Identify which cell holds the provided text, then report its (x, y) central coordinate. 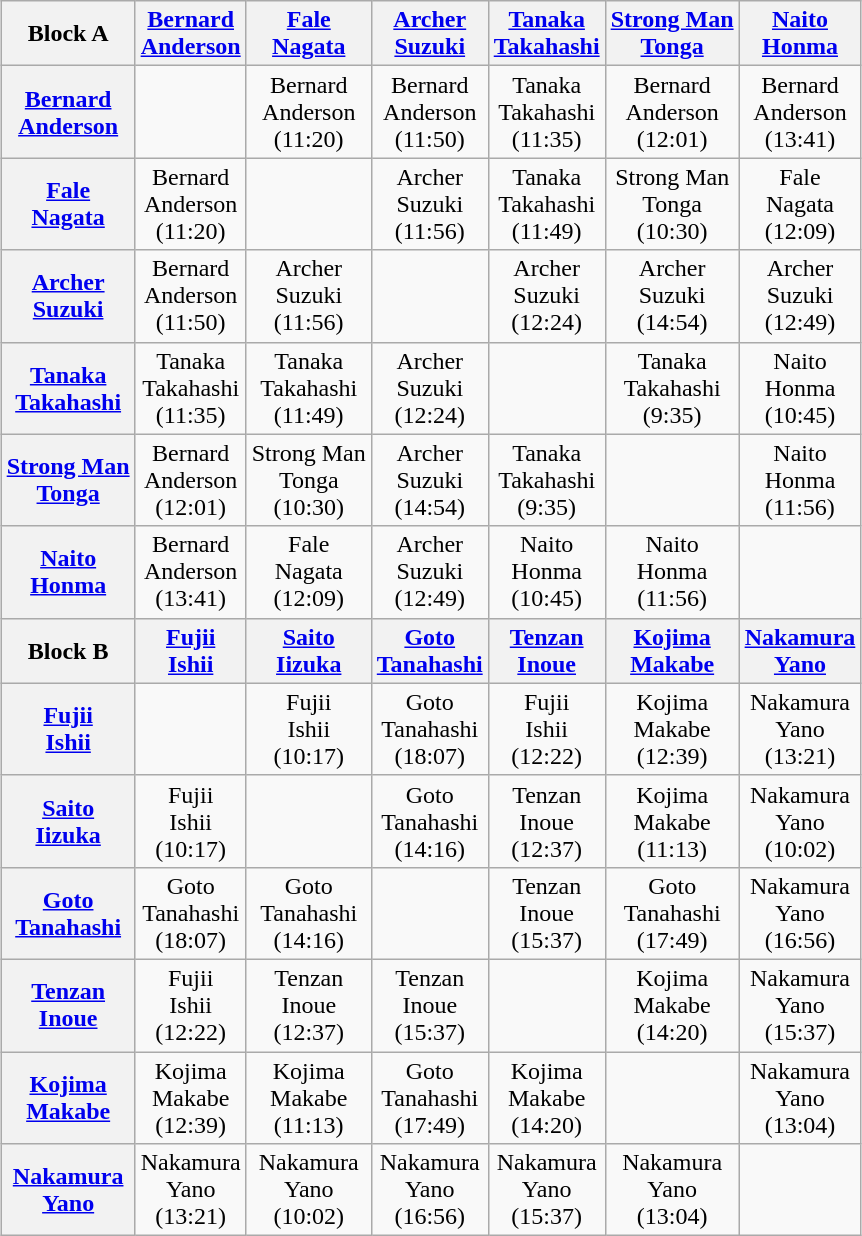
Strong Man Tonga (672, 34)
Block B (68, 650)
Strong ManTonga (68, 480)
Block A (68, 34)
